Output the [X, Y] coordinate of the center of the cell containing the given text.  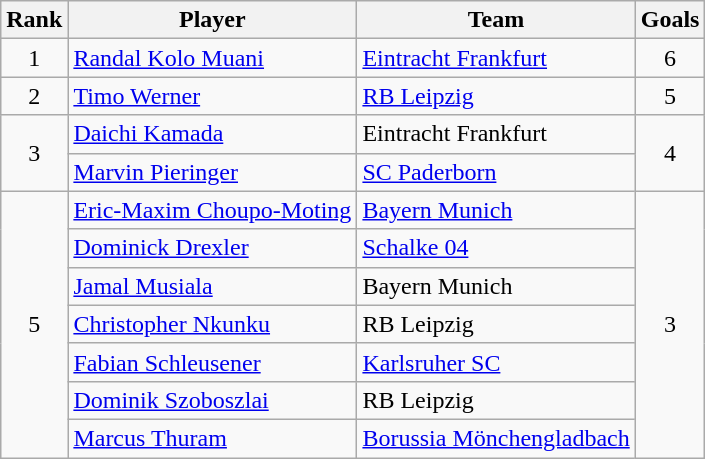
Karlsruher SC [496, 362]
1 [34, 58]
Timo Werner [212, 96]
Goals [670, 20]
Eric-Maxim Choupo-Moting [212, 210]
Dominick Drexler [212, 248]
Team [496, 20]
Dominik Szoboszlai [212, 400]
Borussia Mönchengladbach [496, 438]
SC Paderborn [496, 172]
Fabian Schleusener [212, 362]
6 [670, 58]
Marvin Pieringer [212, 172]
4 [670, 153]
Daichi Kamada [212, 134]
Schalke 04 [496, 248]
Jamal Musiala [212, 286]
Christopher Nkunku [212, 324]
Marcus Thuram [212, 438]
Randal Kolo Muani [212, 58]
Rank [34, 20]
2 [34, 96]
Player [212, 20]
